Determine the (X, Y) coordinate at the center of the cell enclosing the given text.  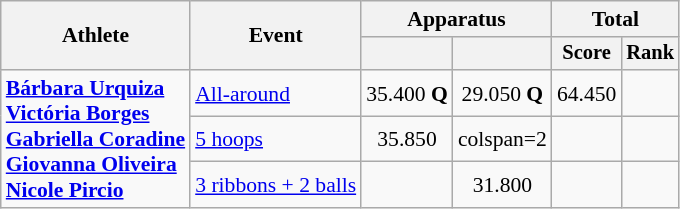
Athlete (96, 36)
29.050 Q (502, 93)
Event (276, 36)
5 hoops (276, 139)
35.850 (407, 139)
31.800 (502, 185)
Score (586, 54)
3 ribbons + 2 balls (276, 185)
Apparatus (456, 19)
colspan=2 (502, 139)
35.400 Q (407, 93)
Total (616, 19)
Rank (650, 54)
Bárbara UrquizaVictória BorgesGabriella CoradineGiovanna OliveiraNicole Pircio (96, 139)
All-around (276, 93)
64.450 (586, 93)
